Provide the [X, Y] coordinate of the cell's center where the given text is located.  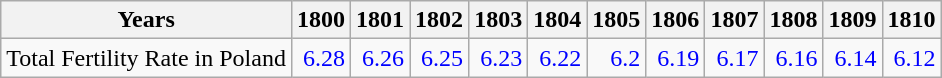
6.28 [320, 58]
6.22 [558, 58]
6.16 [794, 58]
1806 [676, 20]
6.23 [498, 58]
6.12 [912, 58]
Years [146, 20]
6.2 [616, 58]
6.26 [380, 58]
1805 [616, 20]
1803 [498, 20]
1807 [734, 20]
1808 [794, 20]
6.19 [676, 58]
6.17 [734, 58]
1810 [912, 20]
1802 [440, 20]
6.14 [852, 58]
Total Fertility Rate in Poland [146, 58]
1809 [852, 20]
1804 [558, 20]
1800 [320, 20]
6.25 [440, 58]
1801 [380, 20]
